Scan for the cell matching the given text and deliver its (x, y) coordinate at center. 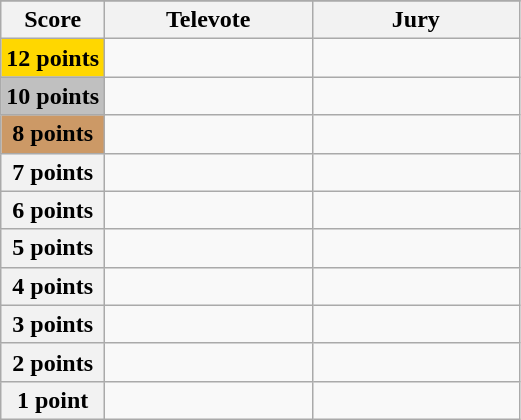
Jury (416, 20)
1 point (53, 400)
12 points (53, 58)
Televote (209, 20)
5 points (53, 248)
8 points (53, 134)
2 points (53, 362)
10 points (53, 96)
7 points (53, 172)
6 points (53, 210)
3 points (53, 324)
Score (53, 20)
4 points (53, 286)
